Scan for the cell matching the given text and deliver its (X, Y) coordinate at center. 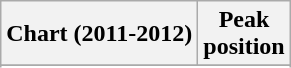
Peakposition (244, 34)
Chart (2011-2012) (100, 34)
